Provide the (x, y) coordinate of the cell's center where the given text is located.  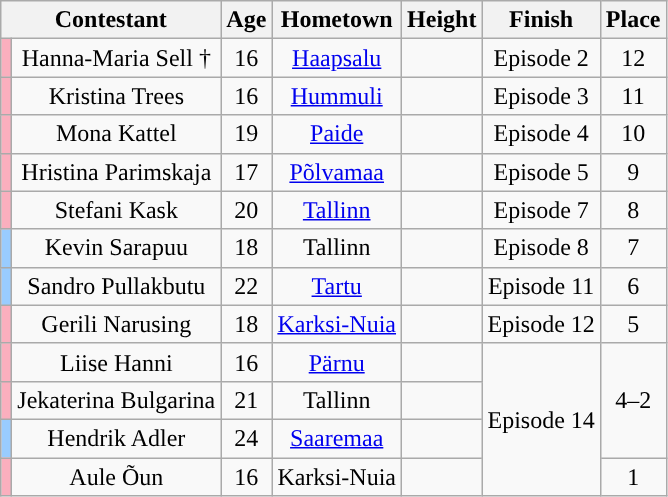
17 (246, 172)
Hanna-Maria Sell † (116, 58)
Mona Kattel (116, 134)
Episode 14 (541, 419)
Stefani Kask (116, 210)
21 (246, 400)
9 (633, 172)
4–2 (633, 400)
Sandro Pullakbutu (116, 286)
Contestant (111, 20)
Hendrik Adler (116, 438)
Saaremaa (337, 438)
8 (633, 210)
Jekaterina Bulgarina (116, 400)
6 (633, 286)
Episode 8 (541, 248)
1 (633, 477)
Haapsalu (337, 58)
Finish (541, 20)
Age (246, 20)
20 (246, 210)
Episode 7 (541, 210)
Gerili Narusing (116, 324)
7 (633, 248)
Hristina Parimskaja (116, 172)
Aule Õun (116, 477)
Episode 12 (541, 324)
Episode 5 (541, 172)
10 (633, 134)
12 (633, 58)
11 (633, 96)
Hummuli (337, 96)
19 (246, 134)
Episode 3 (541, 96)
Tartu (337, 286)
Põlvamaa (337, 172)
Paide (337, 134)
24 (246, 438)
5 (633, 324)
Kevin Sarapuu (116, 248)
Height (442, 20)
Kristina Trees (116, 96)
Place (633, 20)
Liise Hanni (116, 362)
Episode 11 (541, 286)
Hometown (337, 20)
22 (246, 286)
Episode 2 (541, 58)
Pärnu (337, 362)
Episode 4 (541, 134)
